Extract the [X, Y] coordinate from the center of the cell holding the provided text.  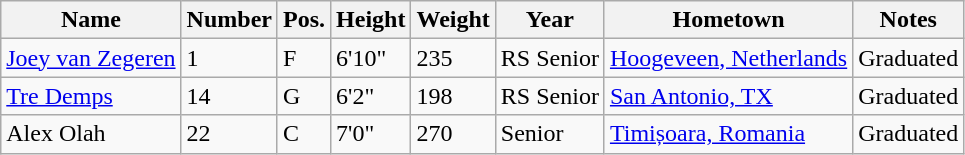
San Antonio, TX [728, 96]
Timișoara, Romania [728, 134]
Hometown [728, 20]
6'10" [371, 58]
Year [550, 20]
Hoogeveen, Netherlands [728, 58]
Pos. [304, 20]
6'2" [371, 96]
Alex Olah [91, 134]
Notes [908, 20]
Name [91, 20]
Tre Demps [91, 96]
1 [229, 58]
Number [229, 20]
F [304, 58]
Joey van Zegeren [91, 58]
7'0" [371, 134]
235 [453, 58]
198 [453, 96]
C [304, 134]
22 [229, 134]
14 [229, 96]
Weight [453, 20]
Senior [550, 134]
G [304, 96]
270 [453, 134]
Height [371, 20]
